Scan for the cell matching the given text and deliver its (x, y) coordinate at center. 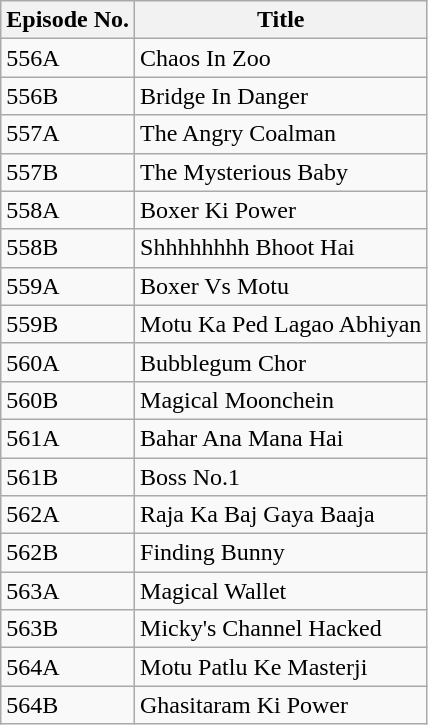
557A (68, 134)
Episode No. (68, 20)
Motu Patlu Ke Masterji (281, 667)
562A (68, 515)
563A (68, 591)
562B (68, 553)
561B (68, 477)
Chaos In Zoo (281, 58)
Boss No.1 (281, 477)
Raja Ka Baj Gaya Baaja (281, 515)
563B (68, 629)
Boxer Vs Motu (281, 286)
558A (68, 210)
Ghasitaram Ki Power (281, 705)
Magical Moonchein (281, 400)
Bridge In Danger (281, 96)
Finding Bunny (281, 553)
559B (68, 324)
Title (281, 20)
558B (68, 248)
Micky's Channel Hacked (281, 629)
Magical Wallet (281, 591)
The Mysterious Baby (281, 172)
560A (68, 362)
Bahar Ana Mana Hai (281, 438)
564A (68, 667)
The Angry Coalman (281, 134)
556A (68, 58)
561A (68, 438)
557B (68, 172)
560B (68, 400)
556B (68, 96)
Bubblegum Chor (281, 362)
Shhhhhhhh Bhoot Hai (281, 248)
Boxer Ki Power (281, 210)
559A (68, 286)
Motu Ka Ped Lagao Abhiyan (281, 324)
564B (68, 705)
